Determine the (X, Y) coordinate at the center of the cell enclosing the given text.  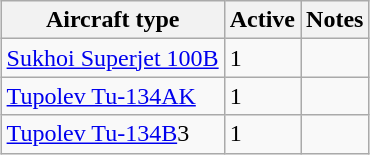
Notes (335, 20)
Tupolev Tu-134AK (112, 96)
Tupolev Tu-134B3 (112, 134)
Active (262, 20)
Aircraft type (112, 20)
Sukhoi Superjet 100B (112, 58)
